Extract the [x, y] coordinate from the center of the cell holding the provided text.  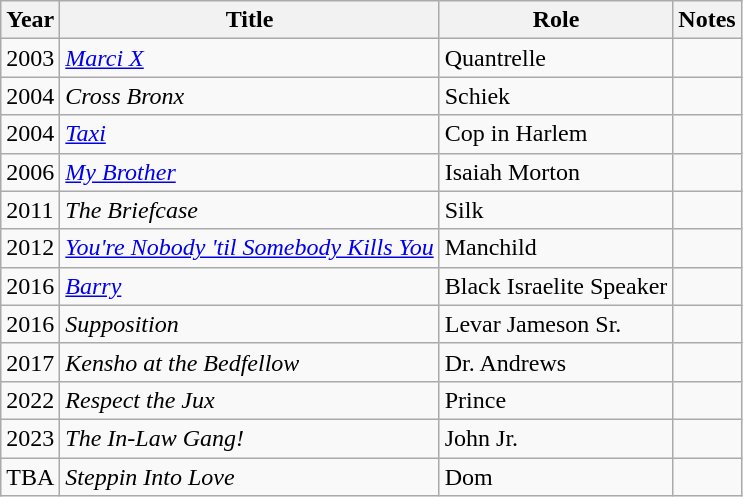
Barry [250, 286]
Steppin Into Love [250, 477]
Marci X [250, 58]
Dr. Andrews [556, 362]
2023 [30, 438]
Dom [556, 477]
2022 [30, 400]
2006 [30, 172]
Cop in Harlem [556, 134]
The Briefcase [250, 210]
Prince [556, 400]
TBA [30, 477]
Role [556, 20]
Isaiah Morton [556, 172]
John Jr. [556, 438]
Respect the Jux [250, 400]
The In-Law Gang! [250, 438]
2003 [30, 58]
2017 [30, 362]
Levar Jameson Sr. [556, 324]
You're Nobody 'til Somebody Kills You [250, 248]
Quantrelle [556, 58]
Kensho at the Bedfellow [250, 362]
Taxi [250, 134]
Manchild [556, 248]
2012 [30, 248]
Year [30, 20]
Cross Bronx [250, 96]
Schiek [556, 96]
Silk [556, 210]
Title [250, 20]
Black Israelite Speaker [556, 286]
2011 [30, 210]
My Brother [250, 172]
Supposition [250, 324]
Notes [707, 20]
